Extract the [x, y] coordinate from the center of the cell holding the provided text.  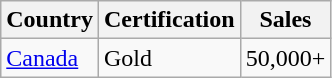
Canada [50, 58]
Sales [286, 20]
50,000+ [286, 58]
Country [50, 20]
Certification [169, 20]
Gold [169, 58]
